Find where the given text appears and provide that cell's center as (X, Y) coordinate. 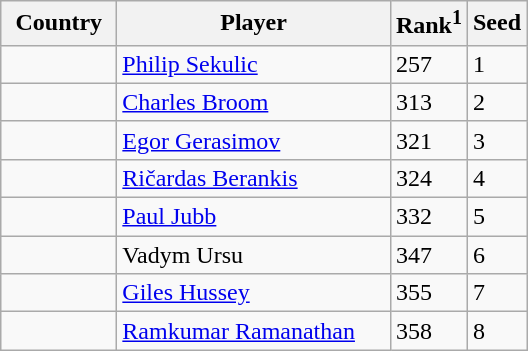
324 (428, 178)
3 (496, 140)
7 (496, 293)
Vadym Ursu (254, 255)
Rank1 (428, 24)
Seed (496, 24)
Ramkumar Ramanathan (254, 331)
1 (496, 64)
257 (428, 64)
4 (496, 178)
2 (496, 102)
Giles Hussey (254, 293)
6 (496, 255)
Player (254, 24)
313 (428, 102)
8 (496, 331)
Charles Broom (254, 102)
5 (496, 217)
Ričardas Berankis (254, 178)
355 (428, 293)
347 (428, 255)
Paul Jubb (254, 217)
321 (428, 140)
358 (428, 331)
Country (59, 24)
332 (428, 217)
Philip Sekulic (254, 64)
Egor Gerasimov (254, 140)
